Identify which cell holds the provided text, then report its [X, Y] central coordinate. 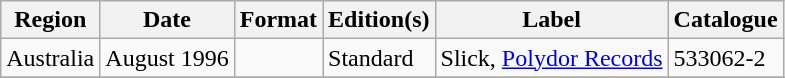
Edition(s) [379, 20]
Australia [50, 58]
Standard [379, 58]
Slick, Polydor Records [552, 58]
Catalogue [726, 20]
Format [278, 20]
Date [167, 20]
533062-2 [726, 58]
Region [50, 20]
Label [552, 20]
August 1996 [167, 58]
